Provide the (X, Y) coordinate of the cell's center where the given text is located.  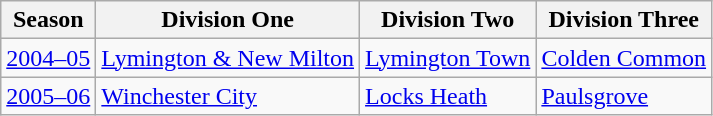
Division Three (624, 20)
Winchester City (228, 96)
Locks Heath (448, 96)
Lymington & New Milton (228, 58)
Paulsgrove (624, 96)
Division One (228, 20)
Season (48, 20)
2005–06 (48, 96)
Division Two (448, 20)
Lymington Town (448, 58)
Colden Common (624, 58)
2004–05 (48, 58)
